Find where the given text appears and provide that cell's center as (x, y) coordinate. 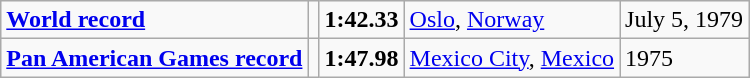
Mexico City, Mexico (512, 58)
Oslo, Norway (512, 20)
July 5, 1979 (684, 20)
1975 (684, 58)
Pan American Games record (154, 58)
World record (154, 20)
1:42.33 (362, 20)
1:47.98 (362, 58)
